Provide the (x, y) coordinate of the cell's center where the given text is located.  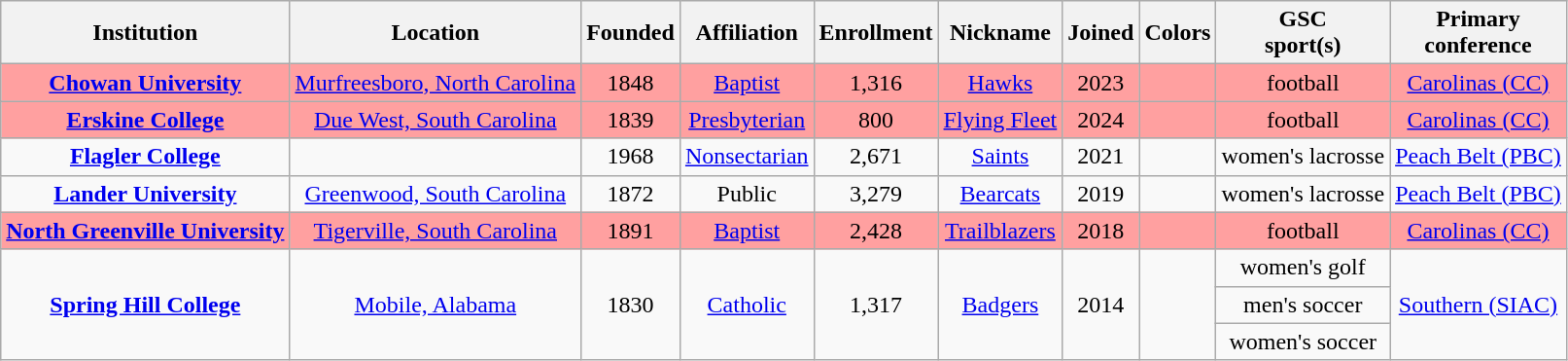
1968 (631, 157)
Badgers (1000, 305)
800 (876, 120)
Nickname (1000, 33)
men's soccer (1303, 305)
1830 (631, 305)
Flagler College (146, 157)
Mobile, Alabama (436, 305)
Colors (1178, 33)
GSCsport(s) (1303, 33)
1,316 (876, 83)
1848 (631, 83)
Location (436, 33)
2,428 (876, 231)
2021 (1100, 157)
Chowan University (146, 83)
Southern (SIAC) (1479, 305)
Erskine College (146, 120)
Bearcats (1000, 194)
Founded (631, 33)
2014 (1100, 305)
2019 (1100, 194)
2024 (1100, 120)
Tigerville, South Carolina (436, 231)
North Greenville University (146, 231)
Public (747, 194)
1891 (631, 231)
3,279 (876, 194)
2023 (1100, 83)
women's golf (1303, 268)
Institution (146, 33)
Presbyterian (747, 120)
Catholic (747, 305)
2,671 (876, 157)
1839 (631, 120)
Enrollment (876, 33)
women's soccer (1303, 342)
Greenwood, South Carolina (436, 194)
Due West, South Carolina (436, 120)
1,317 (876, 305)
Primaryconference (1479, 33)
Murfreesboro, North Carolina (436, 83)
Joined (1100, 33)
1872 (631, 194)
Hawks (1000, 83)
Spring Hill College (146, 305)
Trailblazers (1000, 231)
Lander University (146, 194)
Affiliation (747, 33)
Saints (1000, 157)
2018 (1100, 231)
Flying Fleet (1000, 120)
Nonsectarian (747, 157)
